Find where the given text appears and provide that cell's center as (x, y) coordinate. 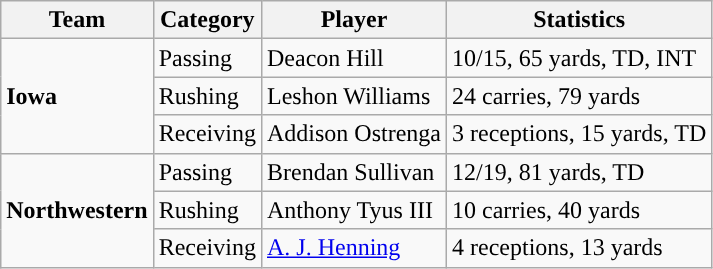
3 receptions, 15 yards, TD (580, 134)
10/15, 65 yards, TD, INT (580, 58)
4 receptions, 13 yards (580, 248)
Northwestern (77, 210)
Deacon Hill (354, 58)
A. J. Henning (354, 248)
Iowa (77, 96)
Player (354, 20)
10 carries, 40 yards (580, 210)
Team (77, 20)
Category (207, 20)
Leshon Williams (354, 96)
Statistics (580, 20)
Anthony Tyus III (354, 210)
Addison Ostrenga (354, 134)
24 carries, 79 yards (580, 96)
Brendan Sullivan (354, 172)
12/19, 81 yards, TD (580, 172)
